Determine the (X, Y) coordinate at the center of the cell enclosing the given text.  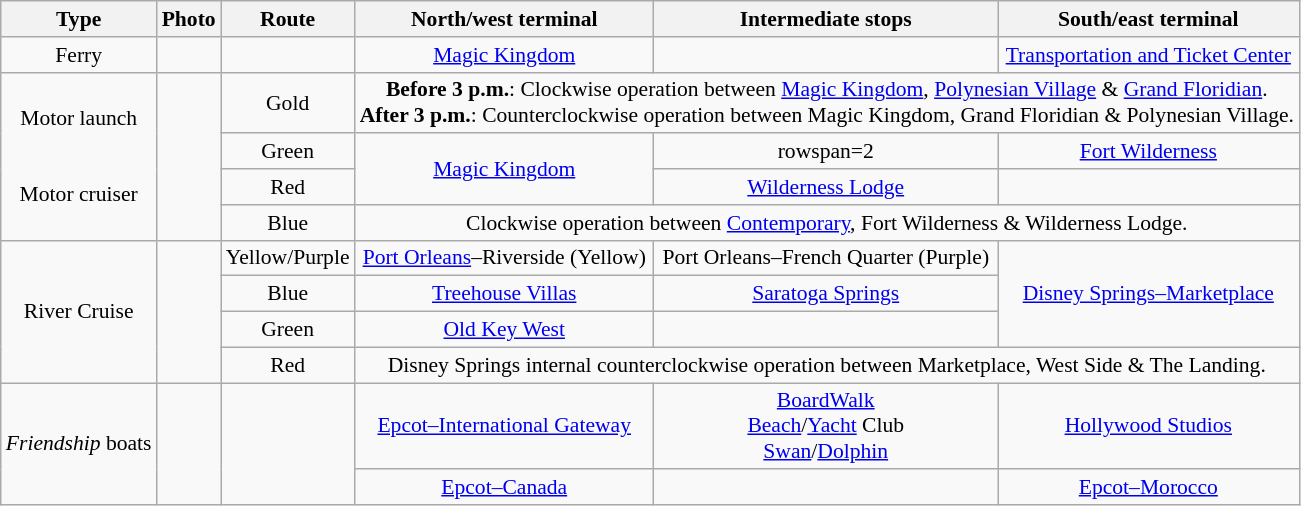
Epcot–International Gateway (504, 426)
Intermediate stops (826, 19)
Friendship boats (79, 444)
Wilderness Lodge (826, 187)
Disney Springs internal counterclockwise operation between Marketplace, West Side & The Landing. (827, 365)
Fort Wilderness (1148, 152)
Old Key West (504, 330)
rowspan=2 (826, 152)
North/west terminal (504, 19)
Yellow/Purple (288, 258)
Ferry (79, 55)
South/east terminal (1148, 19)
Treehouse Villas (504, 294)
Epcot–Canada (504, 488)
Epcot–Morocco (1148, 488)
BoardWalkBeach/Yacht ClubSwan/Dolphin (826, 426)
Type (79, 19)
Gold (288, 102)
Motor launchMotor cruiser (79, 156)
Route (288, 19)
Port Orleans–French Quarter (Purple) (826, 258)
Port Orleans–Riverside (Yellow) (504, 258)
Saratoga Springs (826, 294)
Transportation and Ticket Center (1148, 55)
Clockwise operation between Contemporary, Fort Wilderness & Wilderness Lodge. (827, 223)
River Cruise (79, 311)
Hollywood Studios (1148, 426)
Photo (189, 19)
Disney Springs–Marketplace (1148, 294)
